Provide the (X, Y) coordinate of the cell's center where the given text is located.  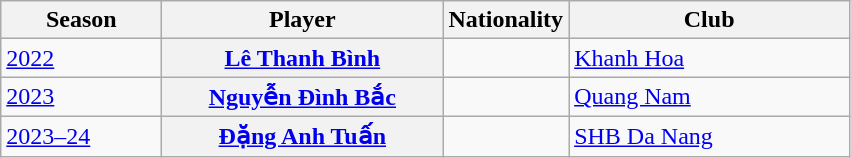
2022 (82, 58)
Season (82, 20)
2023–24 (82, 136)
Nationality (506, 20)
Khanh Hoa (710, 58)
2023 (82, 97)
Quang Nam (710, 97)
SHB Da Nang (710, 136)
Đặng Anh Tuấn (302, 136)
Player (302, 20)
Club (710, 20)
Nguyễn Đình Bắc (302, 97)
Lê Thanh Bình (302, 58)
